Extract the (X, Y) coordinate from the center of the cell holding the provided text.  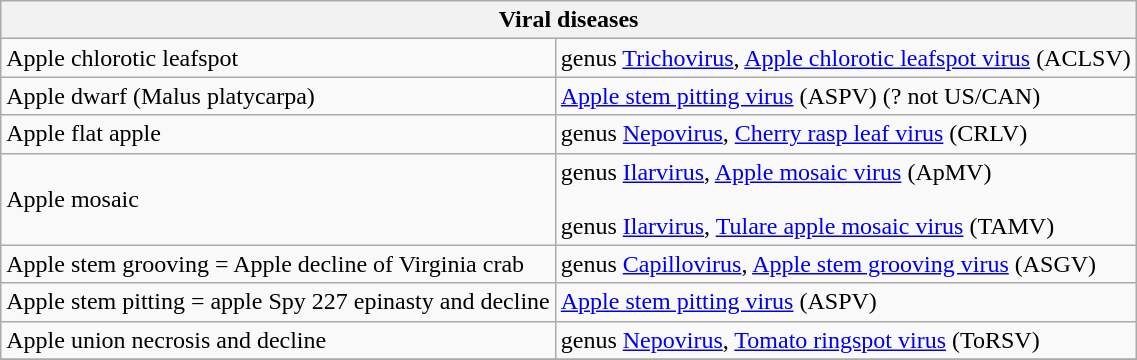
Apple stem pitting = apple Spy 227 epinasty and decline (278, 302)
Apple stem pitting virus (ASPV) (? not US/CAN) (846, 96)
Apple chlorotic leafspot (278, 58)
genus Nepovirus, Tomato ringspot virus (ToRSV) (846, 340)
genus Trichovirus, Apple chlorotic leafspot virus (ACLSV) (846, 58)
genus Ilarvirus, Apple mosaic virus (ApMV) genus Ilarvirus, Tulare apple mosaic virus (TAMV) (846, 199)
Apple mosaic (278, 199)
Apple stem pitting virus (ASPV) (846, 302)
Apple flat apple (278, 134)
Viral diseases (569, 20)
Apple union necrosis and decline (278, 340)
Apple stem grooving = Apple decline of Virginia crab (278, 264)
genus Capillovirus, Apple stem grooving virus (ASGV) (846, 264)
Apple dwarf (Malus platycarpa) (278, 96)
genus Nepovirus, Cherry rasp leaf virus (CRLV) (846, 134)
